From the cell containing the given text, extract its center point as [x, y] coordinate. 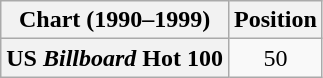
Chart (1990–1999) [115, 20]
Position [276, 20]
US Billboard Hot 100 [115, 58]
50 [276, 58]
